Pinpoint the cell where the given text exists, returning its [x, y] midpoint coordinate. 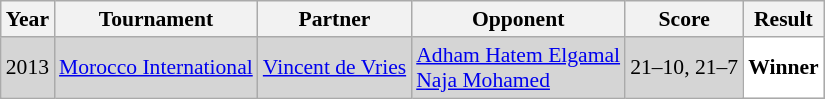
Adham Hatem Elgamal Naja Mohamed [518, 68]
Result [784, 19]
Year [28, 19]
2013 [28, 68]
Partner [334, 19]
Tournament [156, 19]
Morocco International [156, 68]
21–10, 21–7 [684, 68]
Opponent [518, 19]
Vincent de Vries [334, 68]
Score [684, 19]
Winner [784, 68]
